Capture the cell that displays the provided text and extract its [X, Y] central coordinate. 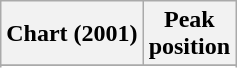
Peakposition [189, 34]
Chart (2001) [72, 34]
